Identify which cell holds the provided text, then report its [X, Y] central coordinate. 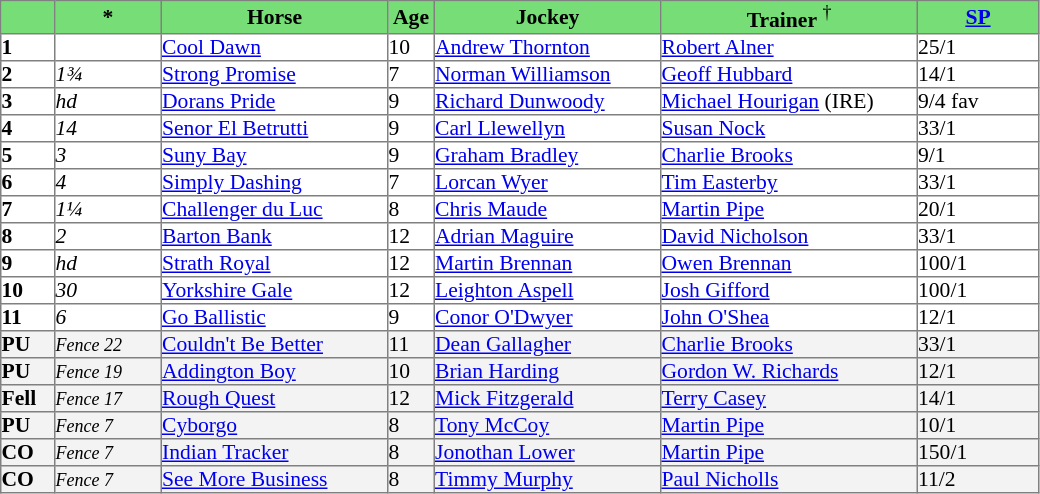
Rough Quest [274, 398]
25/1 [978, 46]
Owen Brennan [789, 262]
Geoff Hubbard [789, 74]
Strong Promise [274, 74]
5 [28, 154]
Trainer † [789, 18]
Brian Harding [547, 370]
Norman Williamson [547, 74]
Challenger du Luc [274, 208]
Terry Casey [789, 398]
1¾ [108, 74]
Horse [274, 18]
Cyborgo [274, 424]
Conor O'Dwyer [547, 316]
Tony McCoy [547, 424]
Indian Tracker [274, 452]
Dorans Pride [274, 100]
Lorcan Wyer [547, 182]
Adrian Maguire [547, 236]
Gordon W. Richards [789, 370]
1¼ [108, 208]
Josh Gifford [789, 290]
9/1 [978, 154]
Graham Bradley [547, 154]
Fence 17 [108, 398]
John O'Shea [789, 316]
150/1 [978, 452]
Andrew Thornton [547, 46]
Cool Dawn [274, 46]
Richard Dunwoody [547, 100]
Addington Boy [274, 370]
Michael Hourigan (IRE) [789, 100]
14 [108, 128]
SP [978, 18]
Barton Bank [274, 236]
Jonothan Lower [547, 452]
David Nicholson [789, 236]
10/1 [978, 424]
Fell [28, 398]
9/4 fav [978, 100]
20/1 [978, 208]
Senor El Betrutti [274, 128]
30 [108, 290]
Suny Bay [274, 154]
Tim Easterby [789, 182]
Dean Gallagher [547, 344]
Jockey [547, 18]
Timmy Murphy [547, 478]
Paul Nicholls [789, 478]
Chris Maude [547, 208]
Simply Dashing [274, 182]
11/2 [978, 478]
Fence 19 [108, 370]
Martin Brennan [547, 262]
Susan Nock [789, 128]
See More Business [274, 478]
Robert Alner [789, 46]
Leighton Aspell [547, 290]
Strath Royal [274, 262]
1 [28, 46]
Yorkshire Gale [274, 290]
Go Ballistic [274, 316]
Couldn't Be Better [274, 344]
Mick Fitzgerald [547, 398]
Fence 22 [108, 344]
* [108, 18]
Carl Llewellyn [547, 128]
Age [411, 18]
